Locate the cell with the specified text and output its [X, Y] center coordinate. 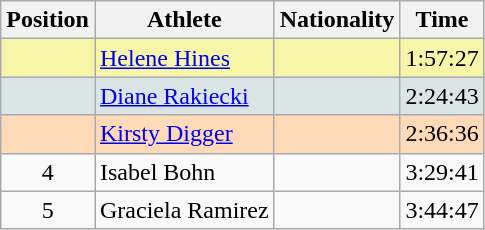
Diane Rakiecki [184, 96]
Isabel Bohn [184, 172]
4 [48, 172]
Kirsty Digger [184, 134]
3:44:47 [442, 210]
Time [442, 20]
1:57:27 [442, 58]
Position [48, 20]
5 [48, 210]
Graciela Ramirez [184, 210]
Helene Hines [184, 58]
2:24:43 [442, 96]
Nationality [337, 20]
Athlete [184, 20]
3:29:41 [442, 172]
2:36:36 [442, 134]
